For the text-containing cell, return its midpoint in (x, y) coordinate format. 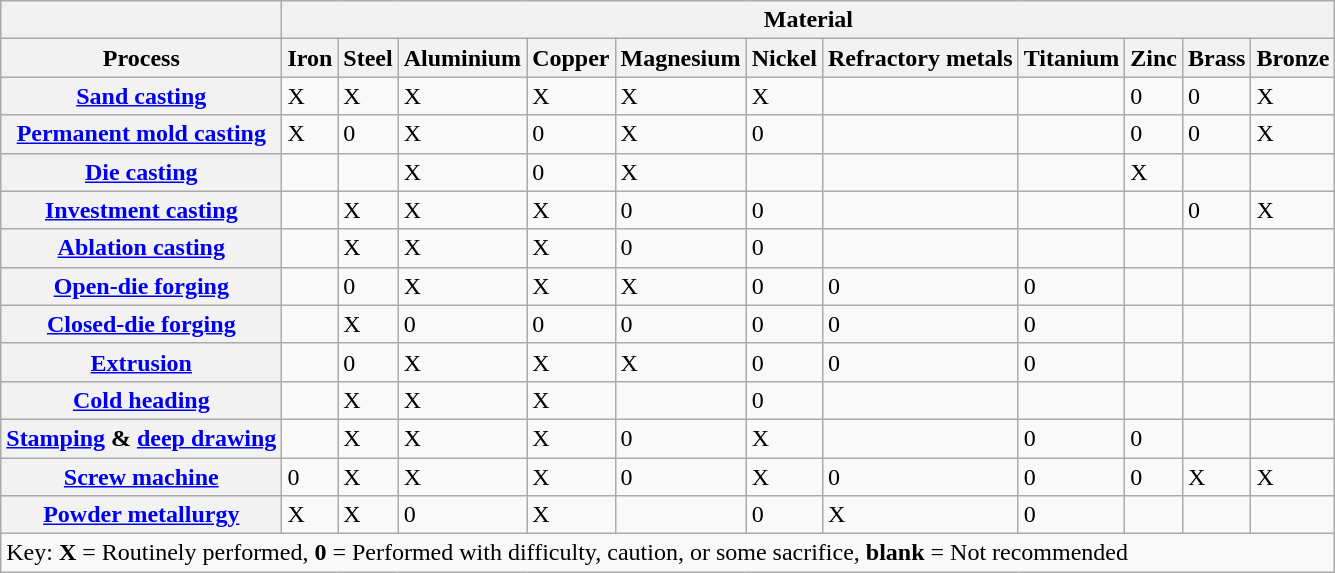
Process (142, 58)
Titanium (1072, 58)
Permanent mold casting (142, 134)
Nickel (784, 58)
Iron (310, 58)
Sand casting (142, 96)
Screw machine (142, 477)
Copper (571, 58)
Steel (368, 58)
Stamping & deep drawing (142, 438)
Brass (1217, 58)
Material (808, 20)
Aluminium (462, 58)
Ablation casting (142, 248)
Extrusion (142, 362)
Open-die forging (142, 286)
Refractory metals (920, 58)
Cold heading (142, 400)
Key: X = Routinely performed, 0 = Performed with difficulty, caution, or some sacrifice, blank = Not recommended (668, 553)
Powder metallurgy (142, 515)
Closed-die forging (142, 324)
Magnesium (680, 58)
Die casting (142, 172)
Zinc (1154, 58)
Bronze (1293, 58)
Investment casting (142, 210)
